Identify which cell holds the provided text, then report its (x, y) central coordinate. 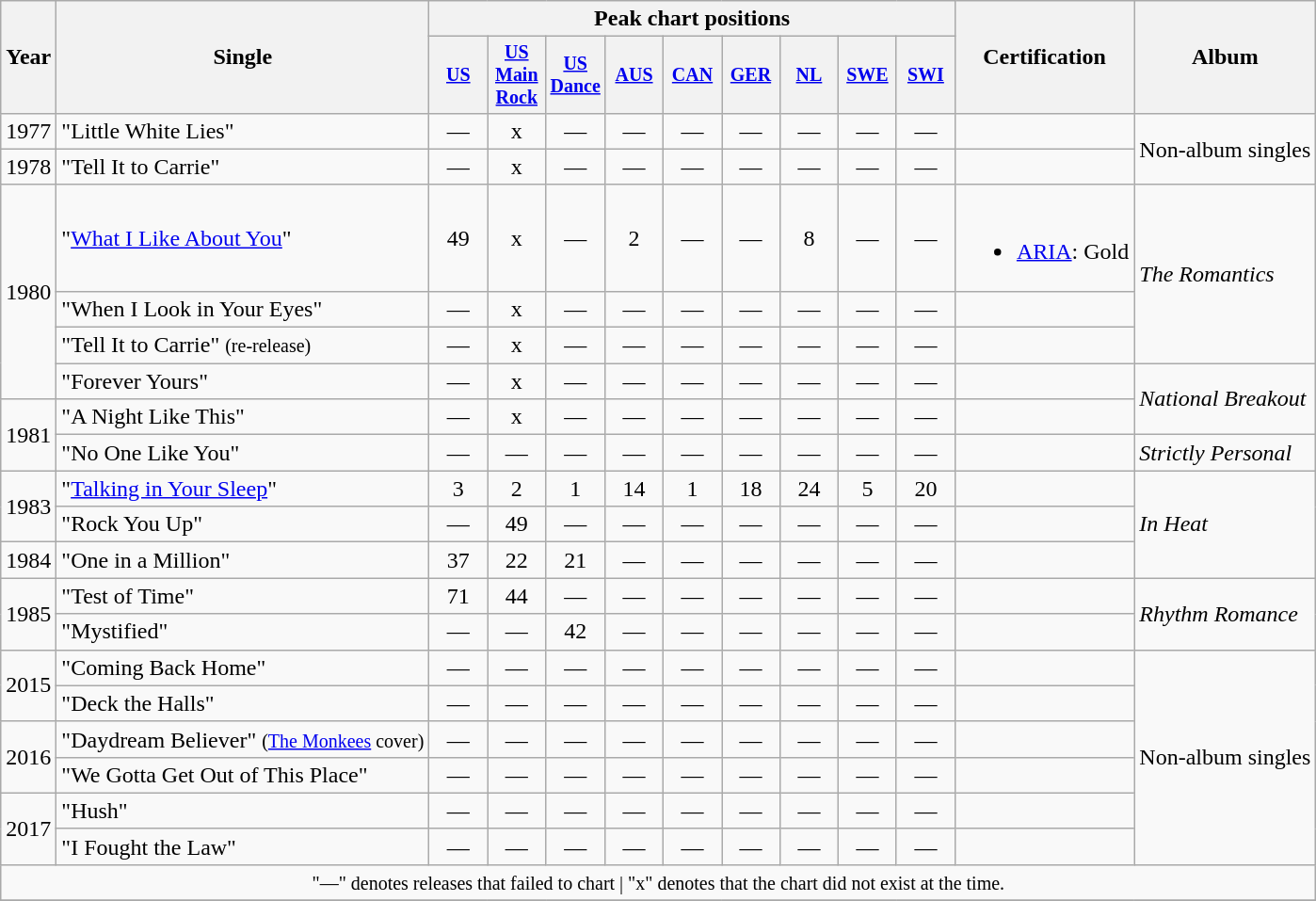
"Deck the Halls" (243, 703)
42 (576, 632)
Single (243, 57)
Peak chart positions (693, 19)
1985 (28, 614)
21 (576, 560)
2016 (28, 757)
"Tell It to Carrie" (re-release) (243, 346)
GER (750, 75)
Rhythm Romance (1226, 614)
"—" denotes releases that failed to chart | "x" denotes that the chart did not exist at the time. (659, 882)
"One in a Million" (243, 560)
1984 (28, 560)
1981 (28, 435)
SWI (925, 75)
"Tell It to Carrie" (243, 167)
22 (517, 560)
Year (28, 57)
Certification (1044, 57)
24 (809, 489)
SWE (867, 75)
Strictly Personal (1226, 453)
"We Gotta Get Out of This Place" (243, 775)
37 (458, 560)
"Test of Time" (243, 596)
"Daydream Believer" (The Monkees cover) (243, 739)
CAN (693, 75)
1977 (28, 131)
1980 (28, 292)
US Main Rock (517, 75)
"A Night Like This" (243, 417)
"Talking in Your Sleep" (243, 489)
"Coming Back Home" (243, 668)
20 (925, 489)
US Dance (576, 75)
The Romantics (1226, 273)
3 (458, 489)
In Heat (1226, 524)
"Rock You Up" (243, 524)
Album (1226, 57)
"What I Like About You" (243, 237)
"Hush" (243, 811)
US (458, 75)
"Mystified" (243, 632)
2017 (28, 829)
1978 (28, 167)
"When I Look in Your Eyes" (243, 309)
"No One Like You" (243, 453)
"I Fought the Law" (243, 846)
ARIA: Gold (1044, 237)
14 (634, 489)
18 (750, 489)
"Forever Yours" (243, 381)
"Little White Lies" (243, 131)
NL (809, 75)
AUS (634, 75)
1983 (28, 507)
44 (517, 596)
71 (458, 596)
5 (867, 489)
2015 (28, 685)
National Breakout (1226, 399)
8 (809, 237)
